Output the (x, y) coordinate of the center of the cell containing the given text.  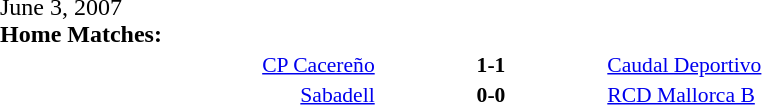
1-1 (492, 64)
